Return the [x, y] coordinate for the center point of the cell that contains the specified text.  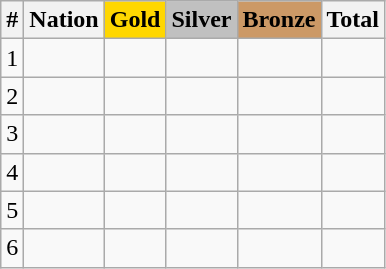
# [12, 20]
6 [12, 248]
Total [353, 20]
3 [12, 134]
Nation [64, 20]
5 [12, 210]
Gold [135, 20]
1 [12, 58]
Silver [202, 20]
4 [12, 172]
2 [12, 96]
Bronze [279, 20]
